Return the [x, y] coordinate for the center point of the cell that contains the specified text.  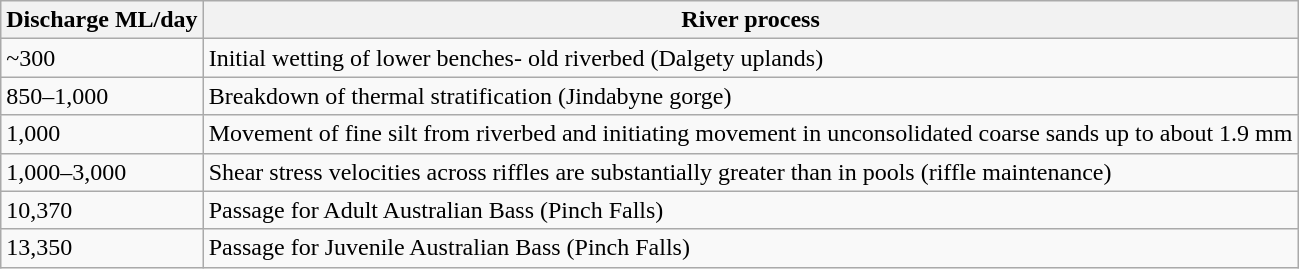
Discharge ML/day [102, 20]
1,000–3,000 [102, 172]
Initial wetting of lower benches- old riverbed (Dalgety uplands) [750, 58]
1,000 [102, 134]
~300 [102, 58]
Passage for Juvenile Australian Bass (Pinch Falls) [750, 248]
850–1,000 [102, 96]
Shear stress velocities across riffles are substantially greater than in pools (riffle maintenance) [750, 172]
River process [750, 20]
Breakdown of thermal stratification (Jindabyne gorge) [750, 96]
10,370 [102, 210]
Passage for Adult Australian Bass (Pinch Falls) [750, 210]
Movement of fine silt from riverbed and initiating movement in unconsolidated coarse sands up to about 1.9 mm [750, 134]
13,350 [102, 248]
